Locate the cell with the specified text and output its [X, Y] center coordinate. 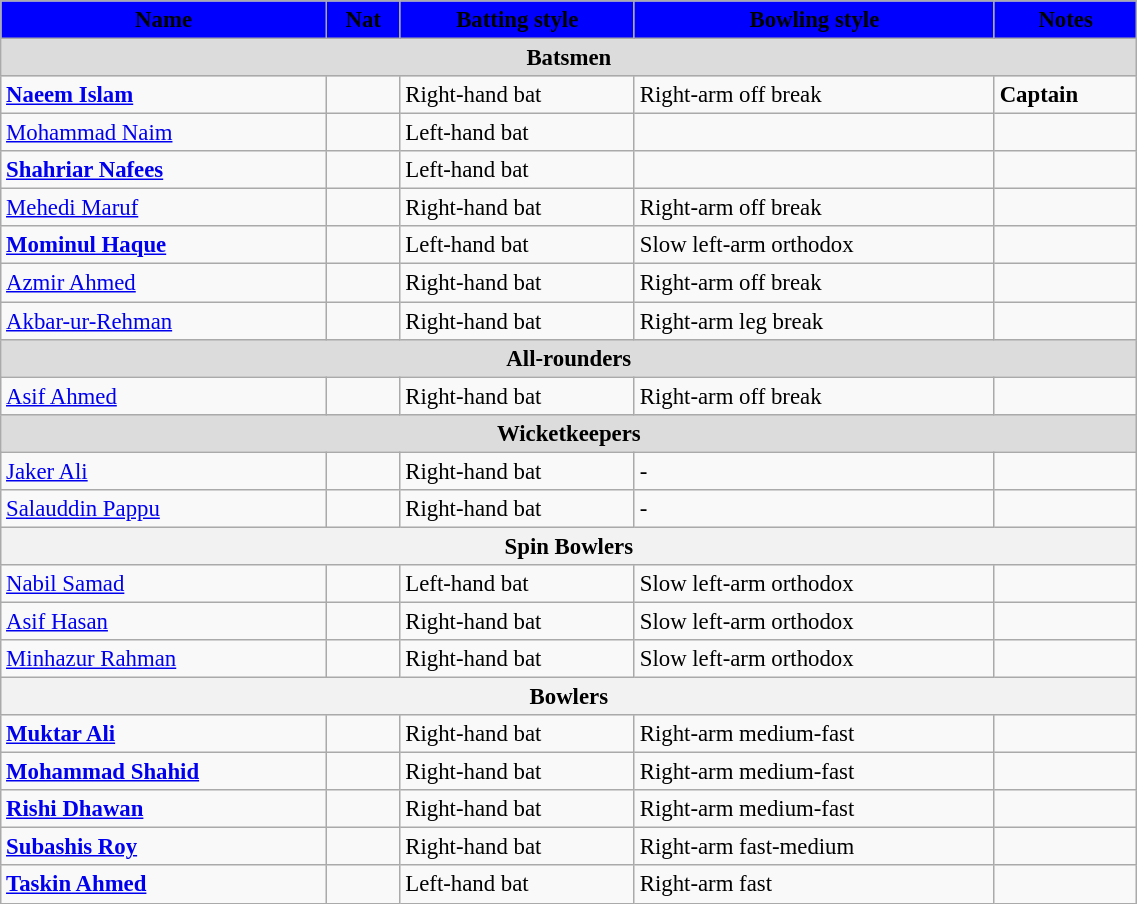
Notes [1065, 20]
Rishi Dhawan [164, 809]
Shahriar Nafees [164, 170]
Nabil Samad [164, 584]
Right-arm fast [814, 885]
Mohammad Naim [164, 133]
Nat [363, 20]
Bowling style [814, 20]
Azmir Ahmed [164, 283]
Mohammad Shahid [164, 772]
Asif Ahmed [164, 396]
Spin Bowlers [569, 546]
Wicketkeepers [569, 433]
Mehedi Maruf [164, 208]
Salauddin Pappu [164, 509]
Mominul Haque [164, 245]
Batting style [517, 20]
Taskin Ahmed [164, 885]
Batsmen [569, 58]
Jaker Ali [164, 471]
All-rounders [569, 358]
Asif Hasan [164, 621]
Right-arm leg break [814, 321]
Muktar Ali [164, 734]
Naeem Islam [164, 95]
Captain [1065, 95]
Name [164, 20]
Subashis Roy [164, 847]
Right-arm fast-medium [814, 847]
Bowlers [569, 697]
Akbar-ur-Rehman [164, 321]
Minhazur Rahman [164, 659]
